Search for the cell housing the specified text and yield its (X, Y) center coordinate. 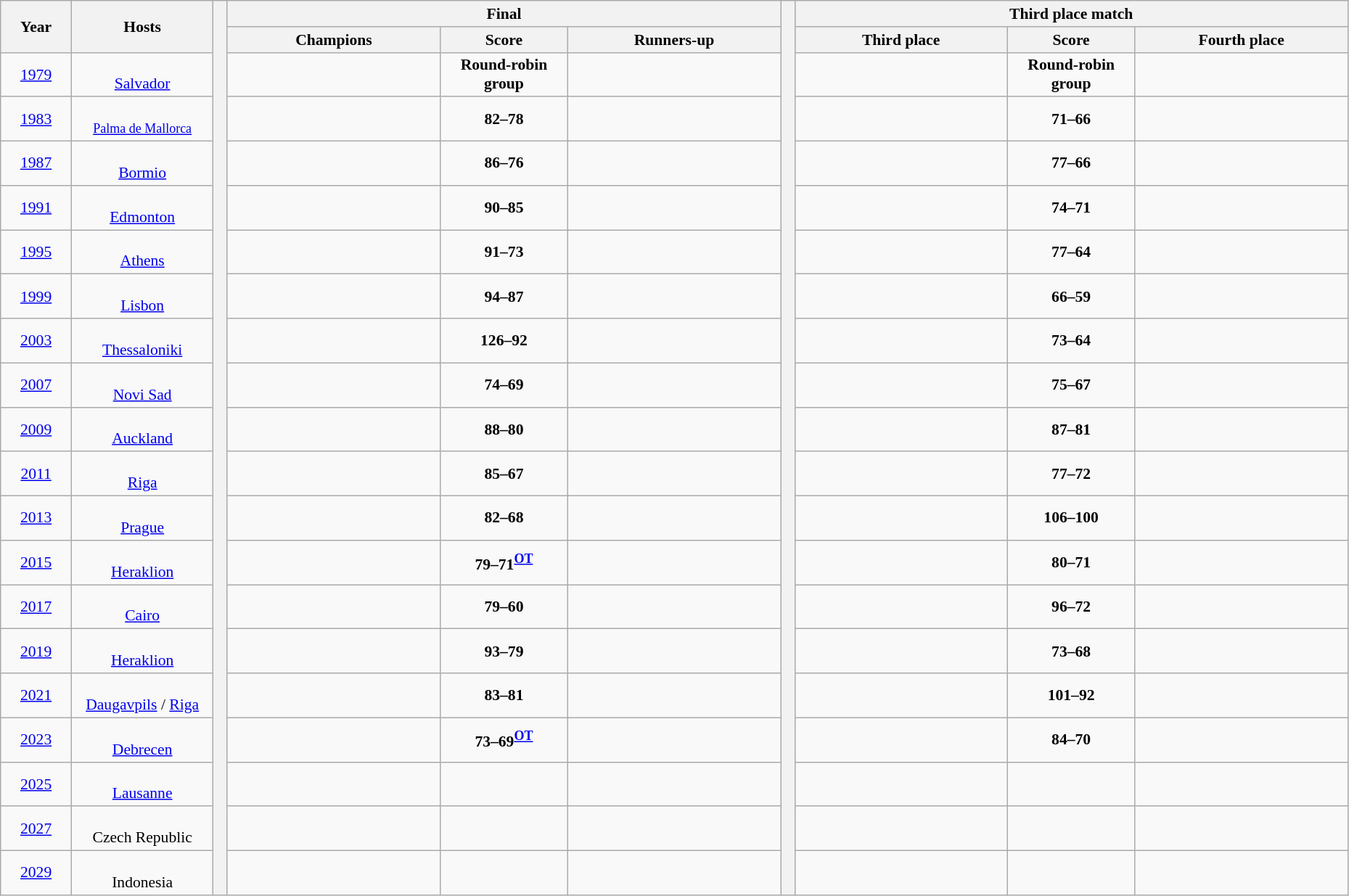
Auckland (142, 429)
Daugavpils / Riga (142, 695)
88–80 (504, 429)
1991 (36, 207)
Final (504, 14)
91–73 (504, 252)
Lisbon (142, 296)
2021 (36, 695)
Czech Republic (142, 829)
Edmonton (142, 207)
Cairo (142, 607)
86–76 (504, 164)
96–72 (1071, 607)
Salvador (142, 74)
2019 (36, 652)
73–69OT (504, 740)
73–68 (1071, 652)
2027 (36, 829)
Athens (142, 252)
1987 (36, 164)
90–85 (504, 207)
Third place (901, 40)
Fourth place (1241, 40)
101–92 (1071, 695)
Hosts (142, 26)
Bormio (142, 164)
77–72 (1071, 474)
Debrecen (142, 740)
85–67 (504, 474)
87–81 (1071, 429)
80–71 (1071, 563)
2023 (36, 740)
1999 (36, 296)
2003 (36, 341)
Lausanne (142, 784)
66–59 (1071, 296)
Palma de Mallorca (142, 119)
Prague (142, 518)
Novi Sad (142, 385)
Champions (334, 40)
106–100 (1071, 518)
2009 (36, 429)
2015 (36, 563)
77–66 (1071, 164)
94–87 (504, 296)
1979 (36, 74)
2011 (36, 474)
74–71 (1071, 207)
Year (36, 26)
Riga (142, 474)
2017 (36, 607)
79–71OT (504, 563)
82–78 (504, 119)
2007 (36, 385)
74–69 (504, 385)
1983 (36, 119)
75–67 (1071, 385)
93–79 (504, 652)
2013 (36, 518)
Runners-up (673, 40)
77–64 (1071, 252)
Thessaloniki (142, 341)
82–68 (504, 518)
71–66 (1071, 119)
126–92 (504, 341)
83–81 (504, 695)
2025 (36, 784)
73–64 (1071, 341)
Third place match (1071, 14)
1995 (36, 252)
Indonesia (142, 874)
79–60 (504, 607)
2029 (36, 874)
84–70 (1071, 740)
